Locate the cell with the specified text and output its [X, Y] center coordinate. 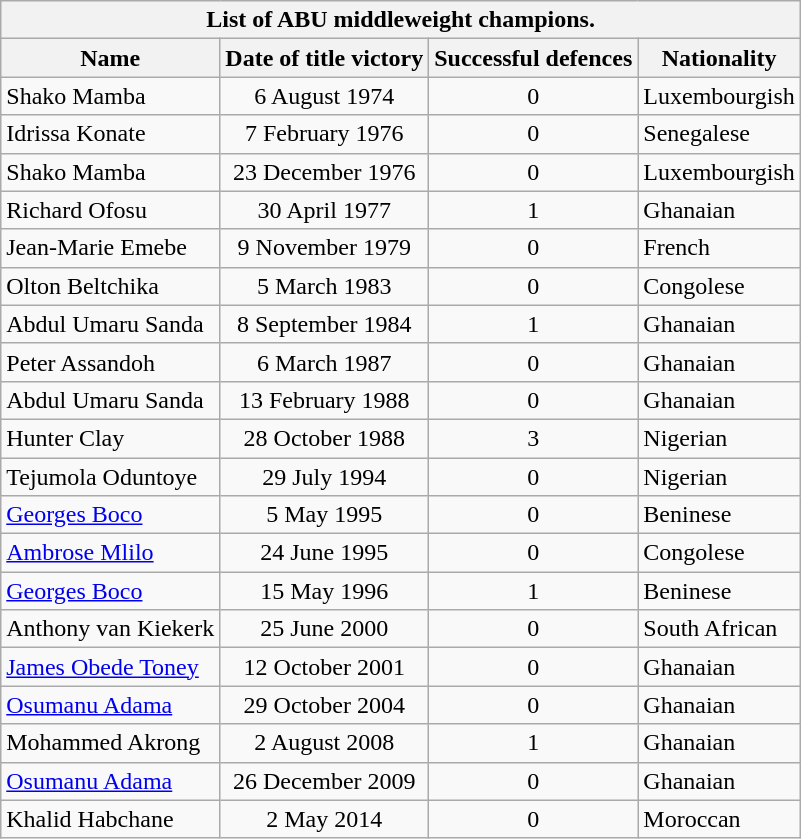
Moroccan [720, 819]
Richard Ofosu [110, 210]
30 April 1977 [324, 210]
James Obede Toney [110, 667]
6 March 1987 [324, 362]
Idrissa Konate [110, 134]
Peter Assandoh [110, 362]
12 October 2001 [324, 667]
Senegalese [720, 134]
Name [110, 58]
French [720, 248]
Khalid Habchane [110, 819]
Mohammed Akrong [110, 743]
Olton Beltchika [110, 286]
29 October 2004 [324, 705]
5 March 1983 [324, 286]
24 June 1995 [324, 553]
Tejumola Oduntoye [110, 477]
9 November 1979 [324, 248]
List of ABU middleweight champions. [401, 20]
3 [534, 438]
25 June 2000 [324, 629]
13 February 1988 [324, 400]
8 September 1984 [324, 324]
Hunter Clay [110, 438]
Nationality [720, 58]
29 July 1994 [324, 477]
28 October 1988 [324, 438]
15 May 1996 [324, 591]
Date of title victory [324, 58]
5 May 1995 [324, 515]
7 February 1976 [324, 134]
2 August 2008 [324, 743]
Jean-Marie Emebe [110, 248]
Anthony van Kiekerk [110, 629]
Successful defences [534, 58]
2 May 2014 [324, 819]
Ambrose Mlilo [110, 553]
23 December 1976 [324, 172]
6 August 1974 [324, 96]
South African [720, 629]
26 December 2009 [324, 781]
